Scan for the cell matching the given text and deliver its [X, Y] coordinate at center. 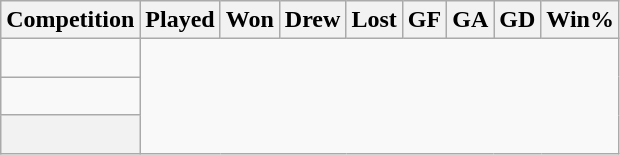
Win% [580, 20]
GA [470, 20]
Drew [312, 20]
GF [424, 20]
Lost [374, 20]
GD [518, 20]
Played [180, 20]
Competition [70, 20]
Won [250, 20]
